Capture the cell that displays the provided text and extract its (x, y) central coordinate. 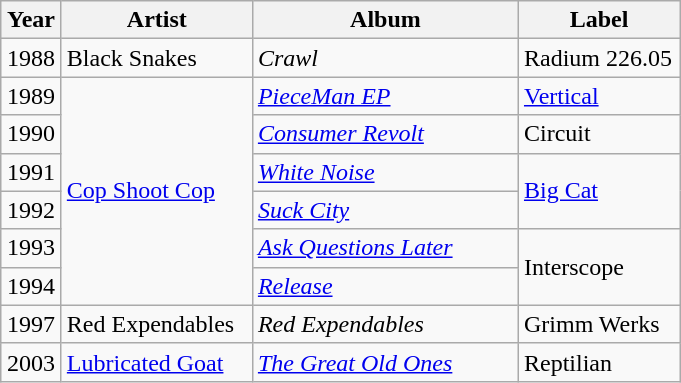
Lubricated Goat (156, 362)
1991 (32, 172)
Cop Shoot Cop (156, 191)
Label (598, 20)
1988 (32, 58)
1993 (32, 248)
Crawl (385, 58)
Black Snakes (156, 58)
Reptilian (598, 362)
Artist (156, 20)
White Noise (385, 172)
1989 (32, 96)
Album (385, 20)
The Great Old Ones (385, 362)
Ask Questions Later (385, 248)
2003 (32, 362)
Radium 226.05 (598, 58)
Release (385, 286)
Suck City (385, 210)
Year (32, 20)
Vertical (598, 96)
1997 (32, 324)
Consumer Revolt (385, 134)
Grimm Werks (598, 324)
Interscope (598, 267)
Circuit (598, 134)
Big Cat (598, 191)
1992 (32, 210)
1990 (32, 134)
1994 (32, 286)
PieceMan EP (385, 96)
